Determine the (X, Y) coordinate at the center of the cell enclosing the given text.  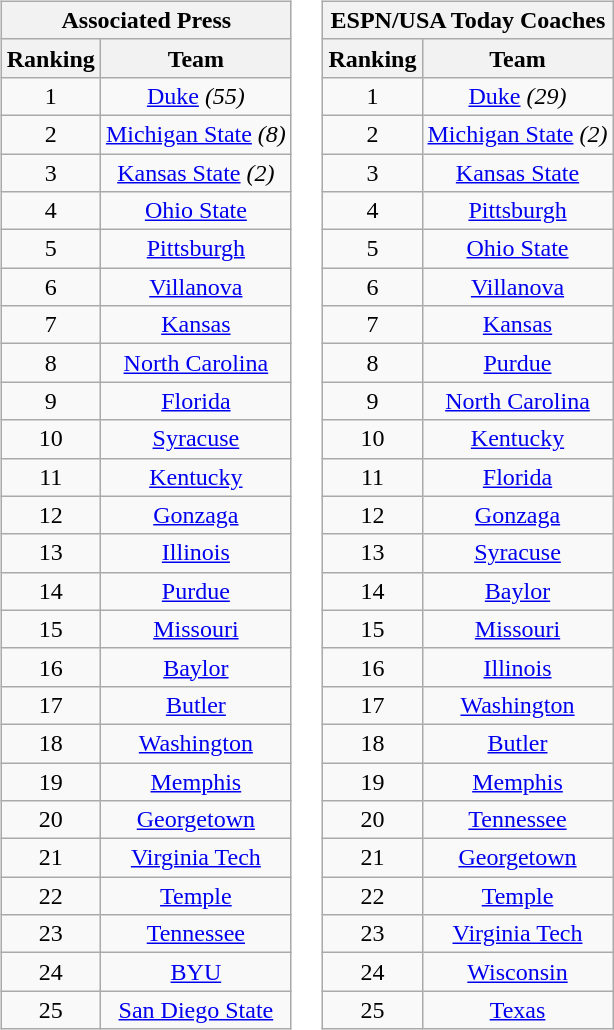
Kansas State (2) (196, 173)
Duke (29) (518, 96)
Wisconsin (518, 972)
Michigan State (2) (518, 134)
Texas (518, 1010)
Michigan State (8) (196, 134)
Duke (55) (196, 96)
ESPN/USA Today Coaches (468, 20)
Associated Press (146, 20)
Kansas State (518, 173)
BYU (196, 972)
San Diego State (196, 1010)
